Return the [X, Y] coordinate for the center point of the cell that contains the specified text.  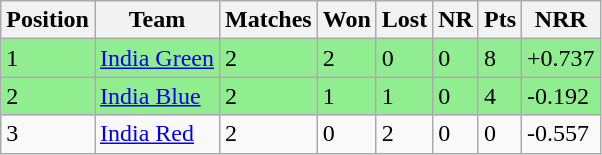
India Green [156, 58]
Pts [500, 20]
Won [346, 20]
NRR [562, 20]
India Red [156, 134]
8 [500, 58]
Team [156, 20]
NR [456, 20]
-0.557 [562, 134]
4 [500, 96]
3 [48, 134]
Position [48, 20]
India Blue [156, 96]
Lost [404, 20]
Matches [269, 20]
-0.192 [562, 96]
+0.737 [562, 58]
